Extract the (x, y) coordinate from the center of the cell holding the provided text.  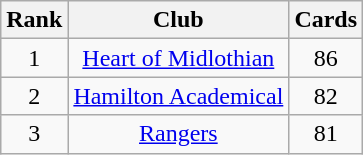
Heart of Midlothian (178, 58)
82 (326, 96)
81 (326, 134)
1 (34, 58)
Rangers (178, 134)
Club (178, 20)
86 (326, 58)
2 (34, 96)
Cards (326, 20)
Rank (34, 20)
3 (34, 134)
Hamilton Academical (178, 96)
